Find where the given text appears and provide that cell's center as [X, Y] coordinate. 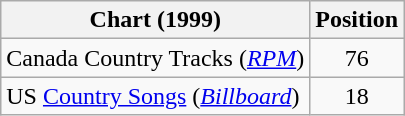
18 [357, 96]
76 [357, 58]
Position [357, 20]
US Country Songs (Billboard) [156, 96]
Canada Country Tracks (RPM) [156, 58]
Chart (1999) [156, 20]
